Search for the cell housing the specified text and yield its (X, Y) center coordinate. 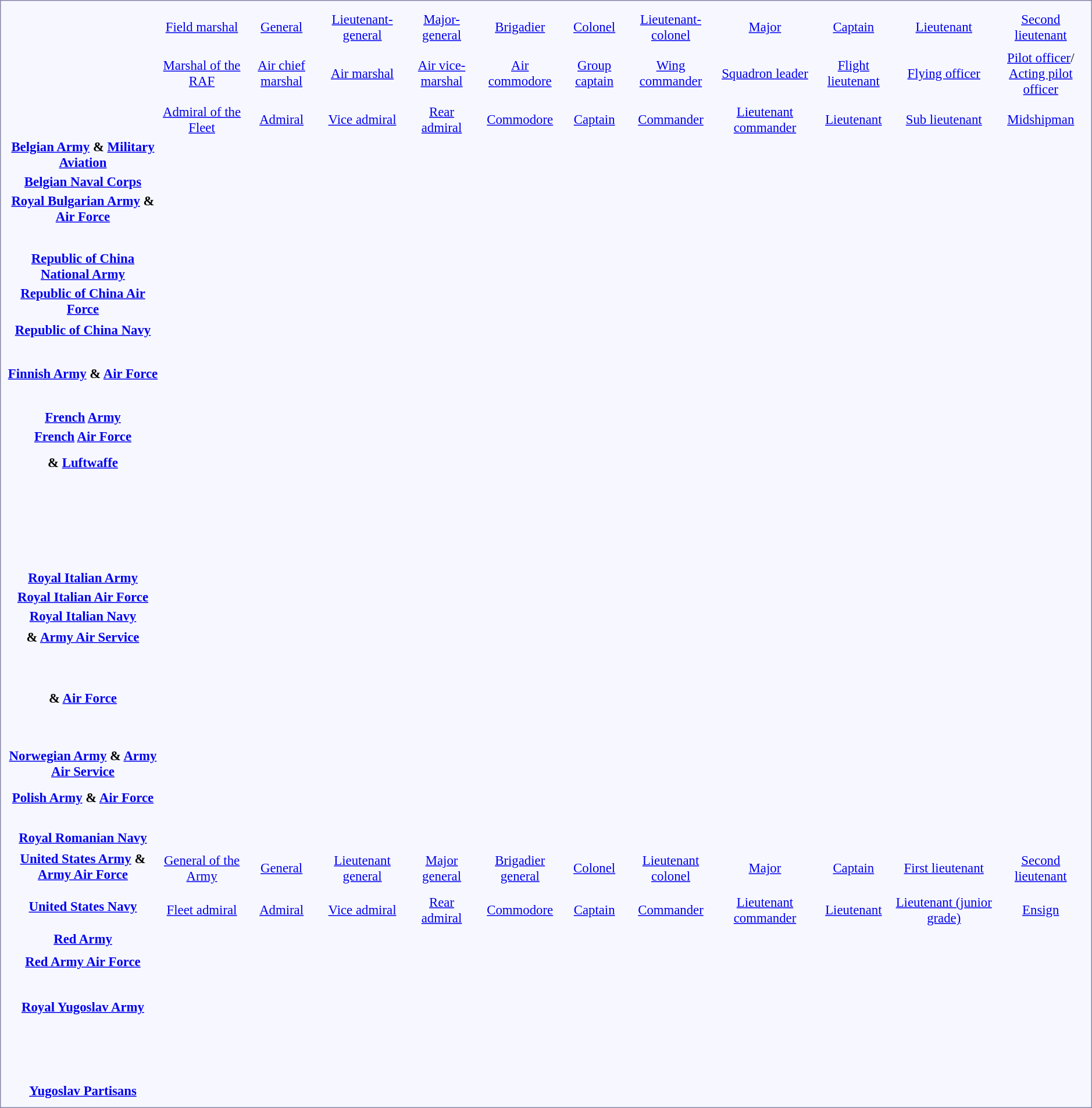
& Army Air Service (83, 637)
Republic of China National Army (83, 266)
Polish Army & Air Force (83, 797)
Lieutenant-colonel (671, 27)
Flight lieutenant (854, 73)
Royal Romanian Navy (83, 838)
Royal Yugoslav Army (83, 1007)
French Army (83, 417)
United States Navy (83, 906)
Royal Bulgarian Army & Air Force (83, 208)
Royal Italian Navy (83, 616)
Finnish Army & Air Force (83, 373)
Brigadier general (520, 868)
Lieutenant (junior grade) (944, 910)
Squadron leader (765, 73)
Sub lieutenant (944, 120)
Ensign (1041, 910)
Brigadier (520, 27)
Lieutenant general (362, 868)
First lieutenant (944, 868)
General of the Army (202, 868)
Belgian Naval Corps (83, 181)
Royal Italian Air Force (83, 597)
Lieutenant-general (362, 27)
Air chief marshal (281, 73)
Marshal of the RAF (202, 73)
Republic of China Navy (83, 330)
& Luftwaffe (83, 462)
Red Army Air Force (83, 961)
Field marshal (202, 27)
Admiral of the Fleet (202, 120)
United States Army & Army Air Force (83, 867)
Lieutenant colonel (671, 868)
& Air Force (83, 698)
Yugoslav Partisans (83, 1091)
Royal Italian Army (83, 578)
Flying officer (944, 73)
Midshipman (1041, 120)
Republic of China Air Force (83, 301)
Group captain (594, 73)
Major-general (442, 27)
Air marshal (362, 73)
Pilot officer/Acting pilot officer (1041, 73)
Wing commander (671, 73)
Air commodore (520, 73)
Belgian Army & Military Aviation (83, 155)
Norwegian Army & Army Air Service (83, 763)
Red Army (83, 939)
Air vice-marshal (442, 73)
French Air Force (83, 436)
Fleet admiral (202, 910)
Major general (442, 868)
